Output the [X, Y] coordinate of the center of the cell containing the given text.  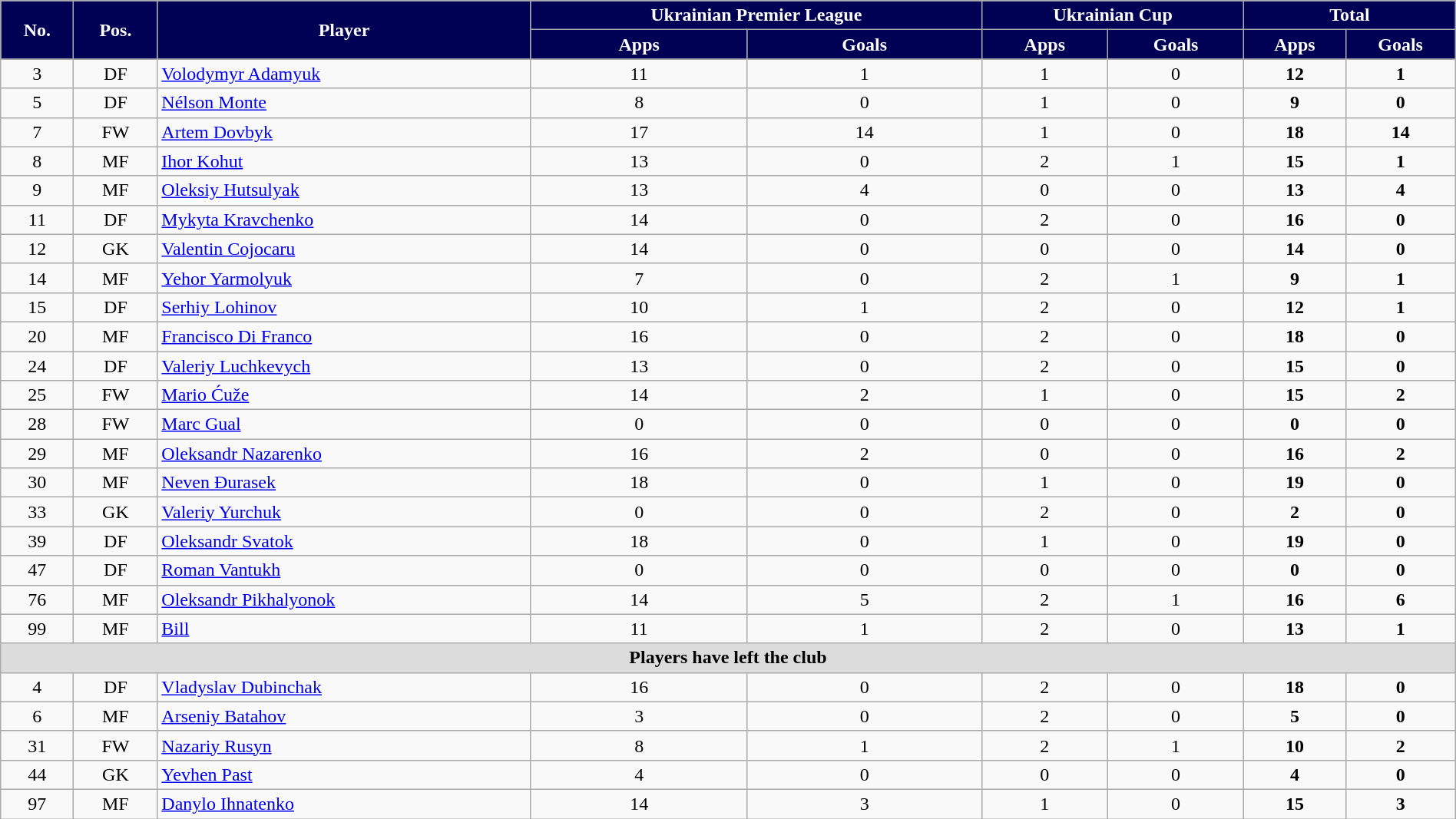
29 [37, 454]
24 [37, 366]
Mario Ćuže [344, 395]
Oleksiy Hutsulyak [344, 190]
No. [37, 30]
99 [37, 629]
Roman Vantukh [344, 570]
Oleksandr Svatok [344, 541]
Yevhen Past [344, 774]
Players have left the club [728, 658]
44 [37, 774]
Oleksandr Nazarenko [344, 454]
Valeriy Luchkevych [344, 366]
Volodymyr Adamyuk [344, 74]
Neven Đurasek [344, 483]
Pos. [115, 30]
Player [344, 30]
25 [37, 395]
Yehor Yarmolyuk [344, 278]
Danylo Ihnatenko [344, 804]
30 [37, 483]
Nazariy Rusyn [344, 745]
76 [37, 599]
Valentin Cojocaru [344, 249]
Ihor Kohut [344, 161]
Mykyta Kravchenko [344, 220]
Ukrainian Cup [1113, 15]
Oleksandr Pikhalyonok [344, 599]
31 [37, 745]
Valeriy Yurchuk [344, 512]
28 [37, 424]
Artem Dovbyk [344, 132]
Marc Gual [344, 424]
Francisco Di Franco [344, 336]
33 [37, 512]
17 [639, 132]
Ukrainian Premier League [756, 15]
Serhiy Lohinov [344, 307]
39 [37, 541]
Nélson Monte [344, 103]
Total [1350, 15]
20 [37, 336]
Bill [344, 629]
47 [37, 570]
Arseniy Batahov [344, 716]
97 [37, 804]
Vladyslav Dubinchak [344, 687]
